Locate the cell with the specified text and output its [x, y] center coordinate. 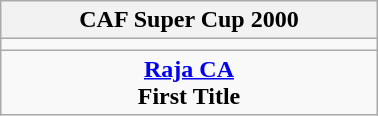
Raja CAFirst Title [189, 82]
CAF Super Cup 2000 [189, 20]
